For the text-containing cell, return its midpoint in [x, y] coordinate format. 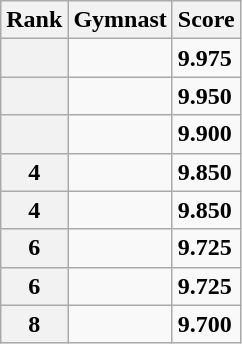
Gymnast [120, 20]
9.700 [206, 324]
9.975 [206, 58]
8 [34, 324]
Score [206, 20]
Rank [34, 20]
9.950 [206, 96]
9.900 [206, 134]
